Locate the cell with the specified text and output its (X, Y) center coordinate. 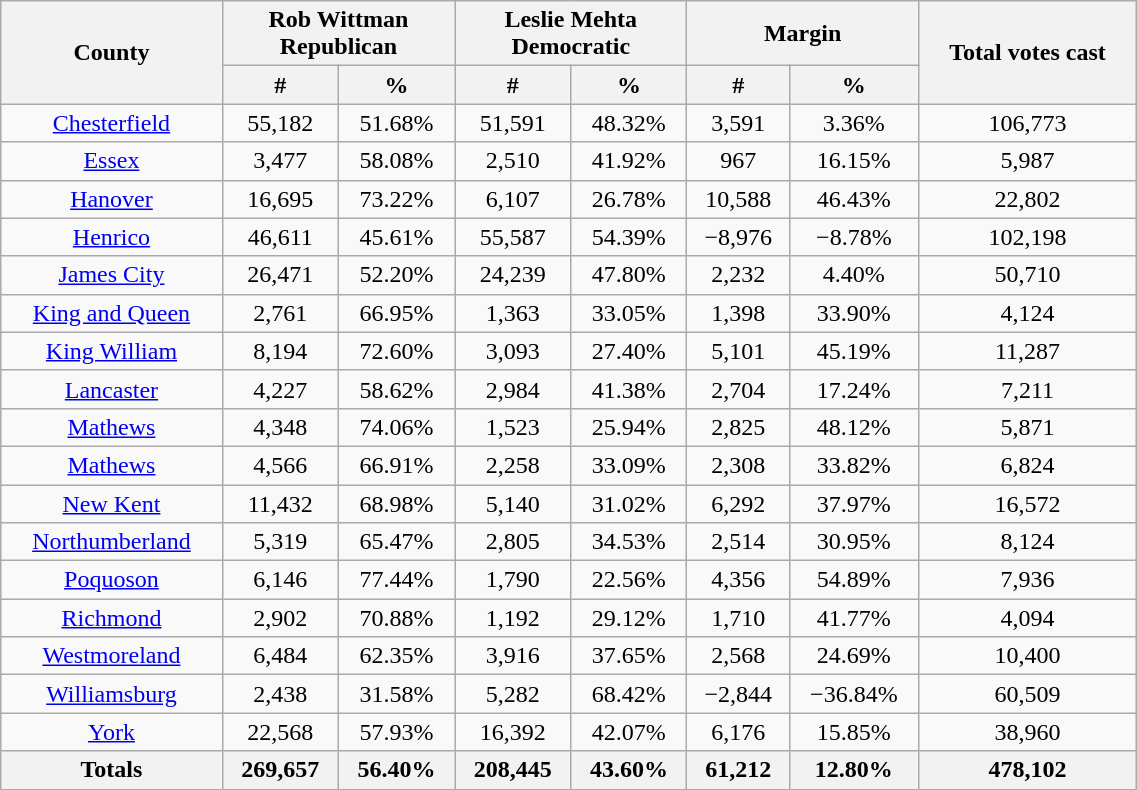
29.12% (629, 618)
48.32% (629, 123)
55,587 (513, 237)
4,348 (280, 427)
2,514 (738, 542)
26,471 (280, 275)
25.94% (629, 427)
5,871 (1028, 427)
102,198 (1028, 237)
Lancaster (112, 389)
31.58% (396, 694)
16,392 (513, 732)
46,611 (280, 237)
4,124 (1028, 313)
6,292 (738, 503)
2,308 (738, 465)
62.35% (396, 656)
1,363 (513, 313)
57.93% (396, 732)
24,239 (513, 275)
56.40% (396, 770)
106,773 (1028, 123)
65.47% (396, 542)
68.42% (629, 694)
County (112, 52)
2,984 (513, 389)
Leslie MehtaDemocratic (571, 34)
66.91% (396, 465)
7,211 (1028, 389)
2,761 (280, 313)
66.95% (396, 313)
967 (738, 161)
5,140 (513, 503)
27.40% (629, 351)
33.05% (629, 313)
33.90% (854, 313)
8,124 (1028, 542)
Essex (112, 161)
−2,844 (738, 694)
2,232 (738, 275)
42.07% (629, 732)
478,102 (1028, 770)
Northumberland (112, 542)
6,484 (280, 656)
34.53% (629, 542)
11,287 (1028, 351)
4,566 (280, 465)
48.12% (854, 427)
43.60% (629, 770)
2,902 (280, 618)
−36.84% (854, 694)
Westmoreland (112, 656)
26.78% (629, 199)
3.36% (854, 123)
Poquoson (112, 580)
James City (112, 275)
24.69% (854, 656)
5,319 (280, 542)
2,825 (738, 427)
2,438 (280, 694)
−8,976 (738, 237)
46.43% (854, 199)
8,194 (280, 351)
6,176 (738, 732)
3,591 (738, 123)
16,695 (280, 199)
1,523 (513, 427)
King and Queen (112, 313)
72.60% (396, 351)
Chesterfield (112, 123)
58.62% (396, 389)
12.80% (854, 770)
5,101 (738, 351)
41.38% (629, 389)
33.09% (629, 465)
37.65% (629, 656)
41.92% (629, 161)
33.82% (854, 465)
4.40% (854, 275)
King William (112, 351)
58.08% (396, 161)
Richmond (112, 618)
61,212 (738, 770)
208,445 (513, 770)
77.44% (396, 580)
68.98% (396, 503)
Henrico (112, 237)
54.39% (629, 237)
22,568 (280, 732)
74.06% (396, 427)
Margin (802, 34)
1,398 (738, 313)
31.02% (629, 503)
10,400 (1028, 656)
1,790 (513, 580)
3,916 (513, 656)
1,710 (738, 618)
54.89% (854, 580)
Rob WittmanRepublican (338, 34)
269,657 (280, 770)
45.61% (396, 237)
37.97% (854, 503)
60,509 (1028, 694)
7,936 (1028, 580)
Totals (112, 770)
4,356 (738, 580)
52.20% (396, 275)
30.95% (854, 542)
2,510 (513, 161)
4,094 (1028, 618)
4,227 (280, 389)
16.15% (854, 161)
50,710 (1028, 275)
10,588 (738, 199)
55,182 (280, 123)
5,282 (513, 694)
70.88% (396, 618)
3,093 (513, 351)
38,960 (1028, 732)
22,802 (1028, 199)
16,572 (1028, 503)
2,704 (738, 389)
51.68% (396, 123)
73.22% (396, 199)
47.80% (629, 275)
Total votes cast (1028, 52)
51,591 (513, 123)
11,432 (280, 503)
2,568 (738, 656)
17.24% (854, 389)
6,824 (1028, 465)
6,107 (513, 199)
New Kent (112, 503)
1,192 (513, 618)
5,987 (1028, 161)
15.85% (854, 732)
41.77% (854, 618)
45.19% (854, 351)
Williamsburg (112, 694)
Hanover (112, 199)
York (112, 732)
2,258 (513, 465)
22.56% (629, 580)
6,146 (280, 580)
3,477 (280, 161)
−8.78% (854, 237)
2,805 (513, 542)
